Determine the (X, Y) coordinate at the center of the cell enclosing the given text.  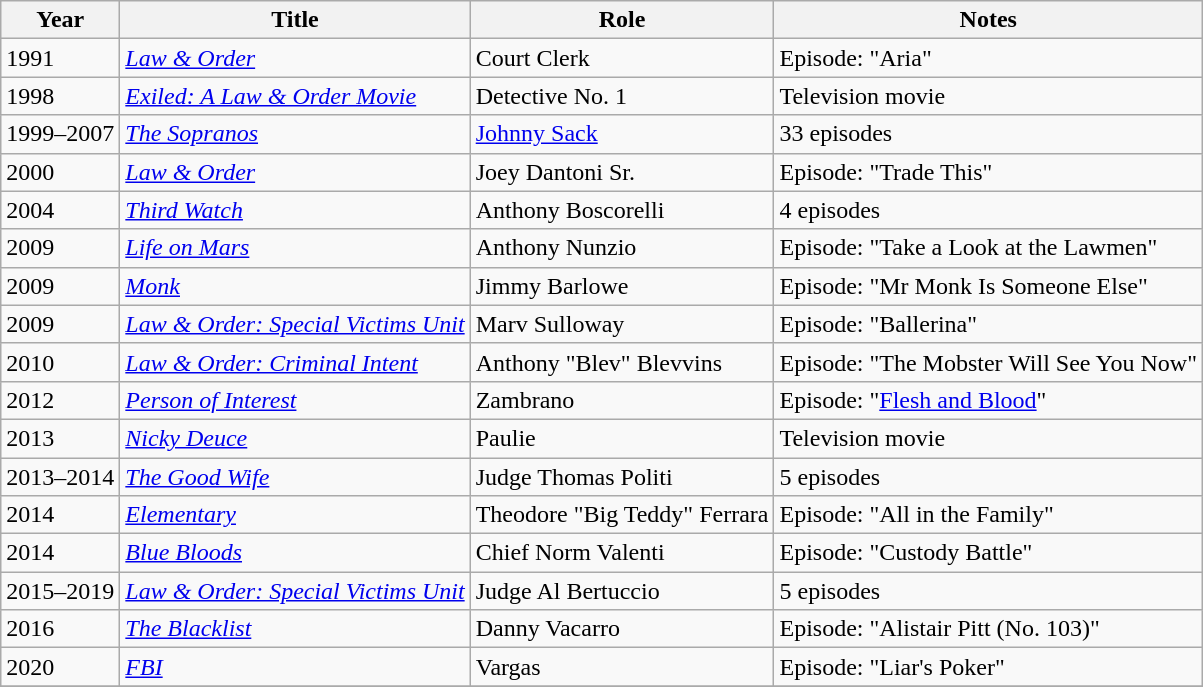
Chief Norm Valenti (622, 553)
2020 (60, 667)
Role (622, 20)
Episode: "Custody Battle" (988, 553)
The Blacklist (295, 629)
2010 (60, 362)
Monk (295, 286)
Paulie (622, 438)
Episode: "All in the Family" (988, 515)
Episode: "Take a Look at the Lawmen" (988, 248)
FBI (295, 667)
1991 (60, 58)
Jimmy Barlowe (622, 286)
2000 (60, 172)
Exiled: A Law & Order Movie (295, 96)
The Sopranos (295, 134)
Person of Interest (295, 400)
4 episodes (988, 210)
1998 (60, 96)
Joey Dantoni Sr. (622, 172)
Third Watch (295, 210)
Episode: "Trade This" (988, 172)
Law & Order: Criminal Intent (295, 362)
1999–2007 (60, 134)
33 episodes (988, 134)
Anthony "Blev" Blevvins (622, 362)
Episode: "Aria" (988, 58)
Nicky Deuce (295, 438)
Episode: "Flesh and Blood" (988, 400)
Danny Vacarro (622, 629)
Episode: "The Mobster Will See You Now" (988, 362)
Court Clerk (622, 58)
Elementary (295, 515)
2013 (60, 438)
Judge Al Bertuccio (622, 591)
2004 (60, 210)
Episode: "Alistair Pitt (No. 103)" (988, 629)
The Good Wife (295, 477)
2012 (60, 400)
Notes (988, 20)
Blue Bloods (295, 553)
Year (60, 20)
Detective No. 1 (622, 96)
Judge Thomas Politi (622, 477)
Theodore "Big Teddy" Ferrara (622, 515)
2013–2014 (60, 477)
Life on Mars (295, 248)
Zambrano (622, 400)
Episode: "Ballerina" (988, 324)
Johnny Sack (622, 134)
2016 (60, 629)
Episode: "Liar's Poker" (988, 667)
Title (295, 20)
Vargas (622, 667)
Episode: "Mr Monk Is Someone Else" (988, 286)
Anthony Boscorelli (622, 210)
2015–2019 (60, 591)
Marv Sulloway (622, 324)
Anthony Nunzio (622, 248)
